Return (X, Y) of the center of cell containing provided text 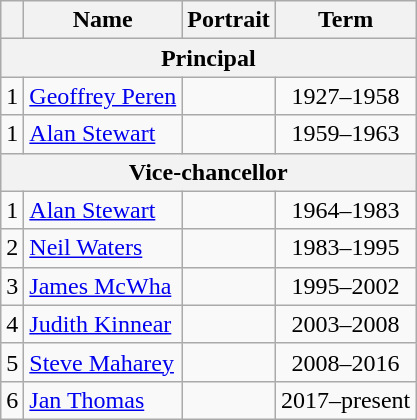
1964–1983 (345, 210)
1983–1995 (345, 248)
1927–1958 (345, 96)
5 (12, 362)
Steve Maharey (103, 362)
Judith Kinnear (103, 324)
2003–2008 (345, 324)
4 (12, 324)
Portrait (229, 20)
Principal (208, 58)
Name (103, 20)
2017–present (345, 400)
Geoffrey Peren (103, 96)
Neil Waters (103, 248)
James McWha (103, 286)
Vice-chancellor (208, 172)
6 (12, 400)
Jan Thomas (103, 400)
Term (345, 20)
2008–2016 (345, 362)
1959–1963 (345, 134)
3 (12, 286)
2 (12, 248)
1995–2002 (345, 286)
